Identify which cell holds the provided text, then report its [x, y] central coordinate. 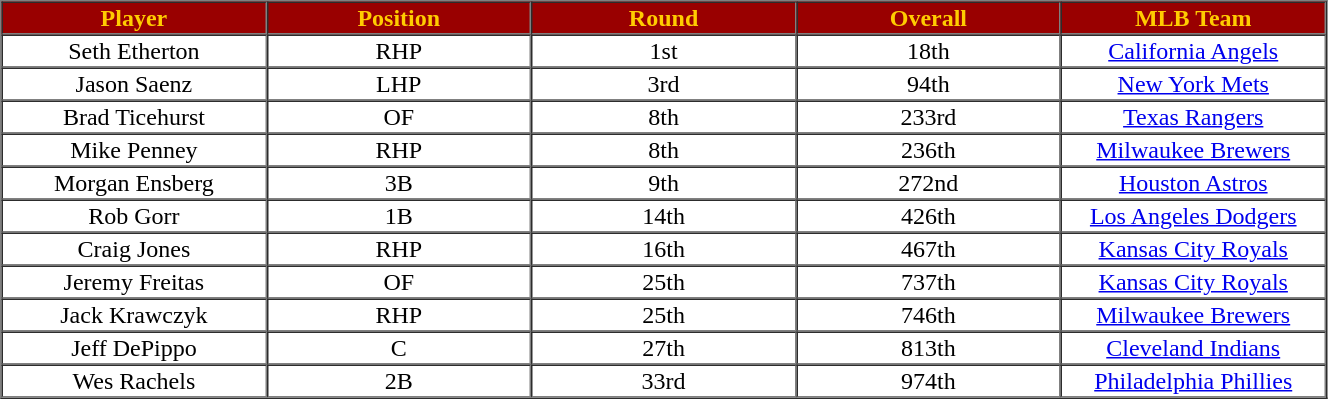
Morgan Ensberg [134, 182]
C [398, 348]
Jason Saenz [134, 84]
233rd [928, 116]
467th [928, 248]
Rob Gorr [134, 216]
18th [928, 50]
737th [928, 282]
3rd [664, 84]
Position [398, 18]
Houston Astros [1194, 182]
LHP [398, 84]
Jeff DePippo [134, 348]
New York Mets [1194, 84]
Round [664, 18]
Player [134, 18]
California Angels [1194, 50]
27th [664, 348]
Cleveland Indians [1194, 348]
1B [398, 216]
2B [398, 380]
974th [928, 380]
813th [928, 348]
Los Angeles Dodgers [1194, 216]
426th [928, 216]
272nd [928, 182]
94th [928, 84]
Brad Ticehurst [134, 116]
33rd [664, 380]
3B [398, 182]
Overall [928, 18]
Philadelphia Phillies [1194, 380]
236th [928, 150]
MLB Team [1194, 18]
Jack Krawczyk [134, 314]
Wes Rachels [134, 380]
Jeremy Freitas [134, 282]
Seth Etherton [134, 50]
Craig Jones [134, 248]
9th [664, 182]
16th [664, 248]
1st [664, 50]
14th [664, 216]
Texas Rangers [1194, 116]
746th [928, 314]
Mike Penney [134, 150]
